Identify which cell holds the provided text, then report its (x, y) central coordinate. 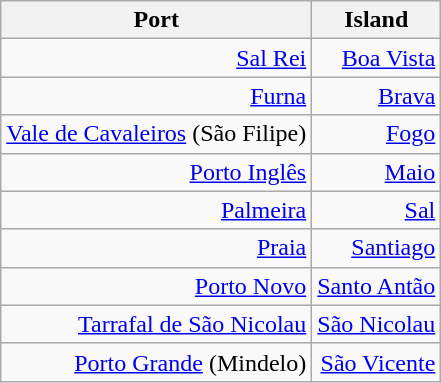
Porto Grande (Mindelo) (156, 362)
Porto Inglês (156, 172)
Tarrafal de São Nicolau (156, 324)
Praia (156, 248)
São Vicente (376, 362)
Vale de Cavaleiros (São Filipe) (156, 134)
São Nicolau (376, 324)
Island (376, 20)
Brava (376, 96)
Palmeira (156, 210)
Furna (156, 96)
Sal Rei (156, 58)
Santo Antão (376, 286)
Sal (376, 210)
Port (156, 20)
Maio (376, 172)
Porto Novo (156, 286)
Santiago (376, 248)
Boa Vista (376, 58)
Fogo (376, 134)
